Pinpoint the cell where the given text exists, returning its (x, y) midpoint coordinate. 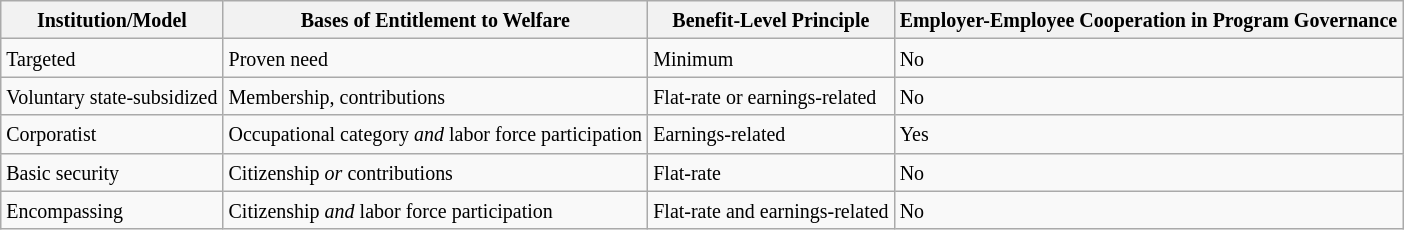
Benefit-Level Principle (771, 20)
Occupational category and labor force participation (436, 134)
Encompassing (112, 210)
Institution/Model (112, 20)
Basic security (112, 172)
Voluntary state-subsidized (112, 96)
Flat-rate or earnings-related (771, 96)
Bases of Entitlement to Welfare (436, 20)
Flat-rate and earnings-related (771, 210)
Yes (1148, 134)
Corporatist (112, 134)
Flat-rate (771, 172)
Targeted (112, 58)
Proven need (436, 58)
Employer-Employee Cooperation in Program Governance (1148, 20)
Membership, contributions (436, 96)
Minimum (771, 58)
Citizenship and labor force participation (436, 210)
Earnings-related (771, 134)
Citizenship or contributions (436, 172)
